Search for the cell housing the specified text and yield its [x, y] center coordinate. 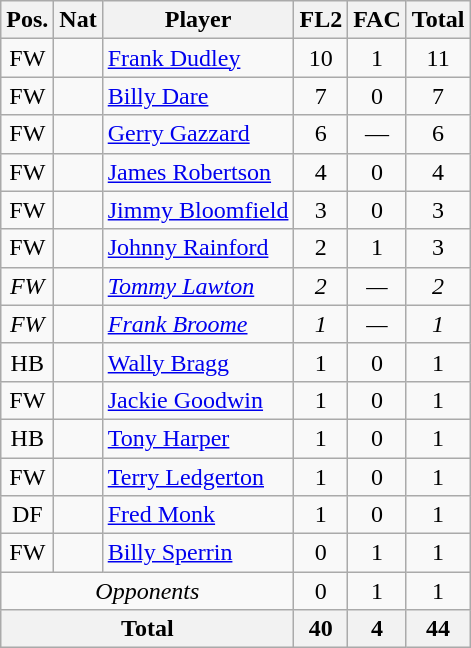
Player [198, 20]
Nat [78, 20]
Wally Bragg [198, 362]
Frank Broome [198, 324]
FL2 [321, 20]
Gerry Gazzard [198, 134]
Tommy Lawton [198, 286]
40 [321, 629]
Tony Harper [198, 438]
Frank Dudley [198, 58]
Fred Monk [198, 515]
FAC [378, 20]
James Robertson [198, 172]
Jackie Goodwin [198, 400]
Jimmy Bloomfield [198, 210]
Billy Sperrin [198, 553]
Billy Dare [198, 96]
Opponents [148, 591]
Johnny Rainford [198, 248]
DF [28, 515]
10 [321, 58]
44 [438, 629]
11 [438, 58]
Pos. [28, 20]
Terry Ledgerton [198, 477]
